Locate the cell with the specified text and output its [X, Y] center coordinate. 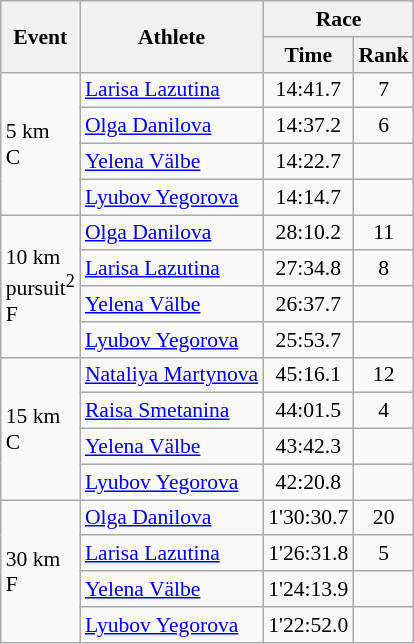
43:42.3 [308, 447]
4 [384, 411]
30 km F [40, 571]
44:01.5 [308, 411]
7 [384, 90]
14:14.7 [308, 197]
Time [308, 55]
25:53.7 [308, 340]
Athlete [172, 36]
15 km C [40, 428]
20 [384, 518]
Raisa Smetanina [172, 411]
14:22.7 [308, 162]
14:37.2 [308, 126]
5 km C [40, 143]
45:16.1 [308, 375]
1'22:52.0 [308, 625]
Event [40, 36]
12 [384, 375]
1'24:13.9 [308, 589]
1'30:30.7 [308, 518]
1'26:31.8 [308, 554]
27:34.8 [308, 269]
14:41.7 [308, 90]
11 [384, 233]
Nataliya Martynova [172, 375]
5 [384, 554]
6 [384, 126]
28:10.2 [308, 233]
10 km pursuit2 F [40, 286]
Race [338, 19]
8 [384, 269]
Rank [384, 55]
26:37.7 [308, 304]
42:20.8 [308, 482]
